Identify which cell holds the provided text, then report its [x, y] central coordinate. 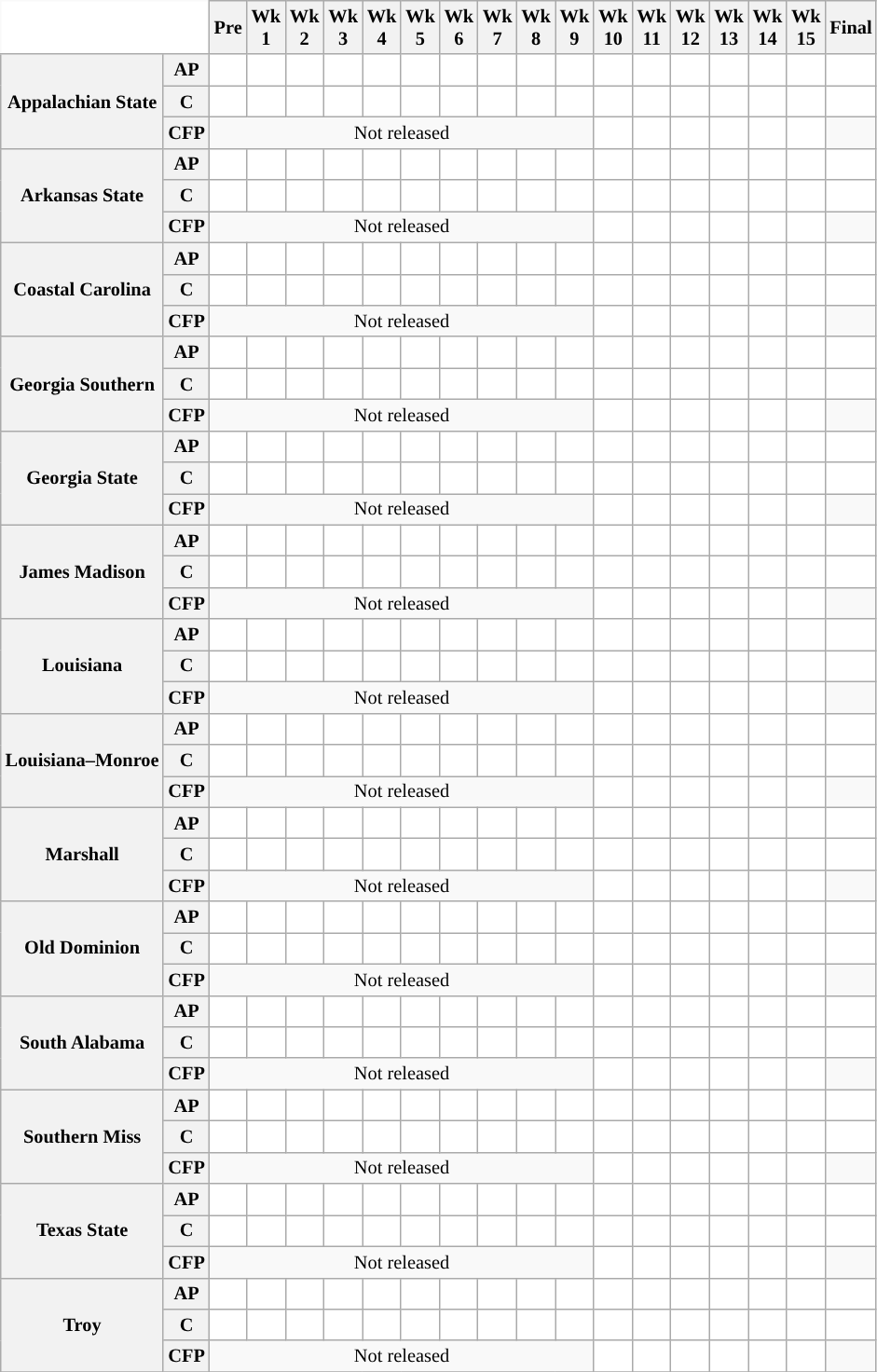
Wk6 [459, 27]
Wk8 [535, 27]
Wk2 [304, 27]
Arkansas State [82, 196]
James Madison [82, 572]
South Alabama [82, 1042]
Wk1 [267, 27]
Wk9 [574, 27]
Louisiana–Monroe [82, 761]
Louisiana [82, 665]
Troy [82, 1325]
Wk14 [768, 27]
Final [850, 27]
Wk12 [690, 27]
Wk11 [652, 27]
Marshall [82, 854]
Wk10 [613, 27]
Wk5 [419, 27]
Wk7 [498, 27]
Wk13 [729, 27]
Appalachian State [82, 101]
Wk4 [382, 27]
Georgia State [82, 477]
Georgia Southern [82, 384]
Old Dominion [82, 949]
Wk3 [343, 27]
Texas State [82, 1230]
Coastal Carolina [82, 289]
Pre [228, 27]
Wk15 [805, 27]
Southern Miss [82, 1137]
